Find where the given text appears and provide that cell's center as (X, Y) coordinate. 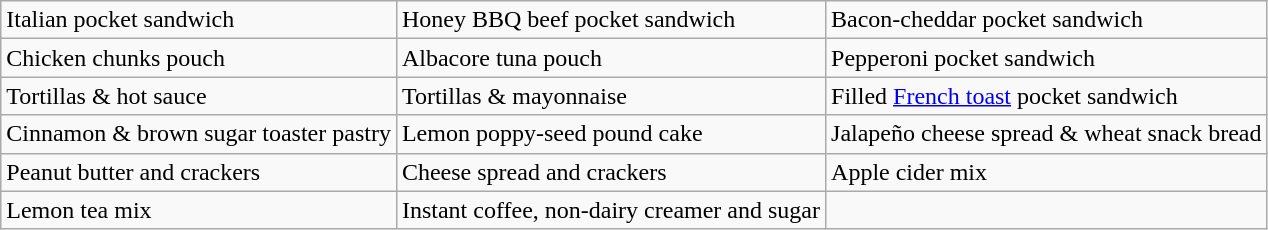
Peanut butter and crackers (199, 172)
Italian pocket sandwich (199, 20)
Cinnamon & brown sugar toaster pastry (199, 134)
Tortillas & hot sauce (199, 96)
Apple cider mix (1047, 172)
Lemon tea mix (199, 210)
Cheese spread and crackers (610, 172)
Jalapeño cheese spread & wheat snack bread (1047, 134)
Chicken chunks pouch (199, 58)
Honey BBQ beef pocket sandwich (610, 20)
Albacore tuna pouch (610, 58)
Pepperoni pocket sandwich (1047, 58)
Bacon-cheddar pocket sandwich (1047, 20)
Filled French toast pocket sandwich (1047, 96)
Instant coffee, non-dairy creamer and sugar (610, 210)
Lemon poppy-seed pound cake (610, 134)
Tortillas & mayonnaise (610, 96)
